Capture the cell that displays the provided text and extract its [X, Y] central coordinate. 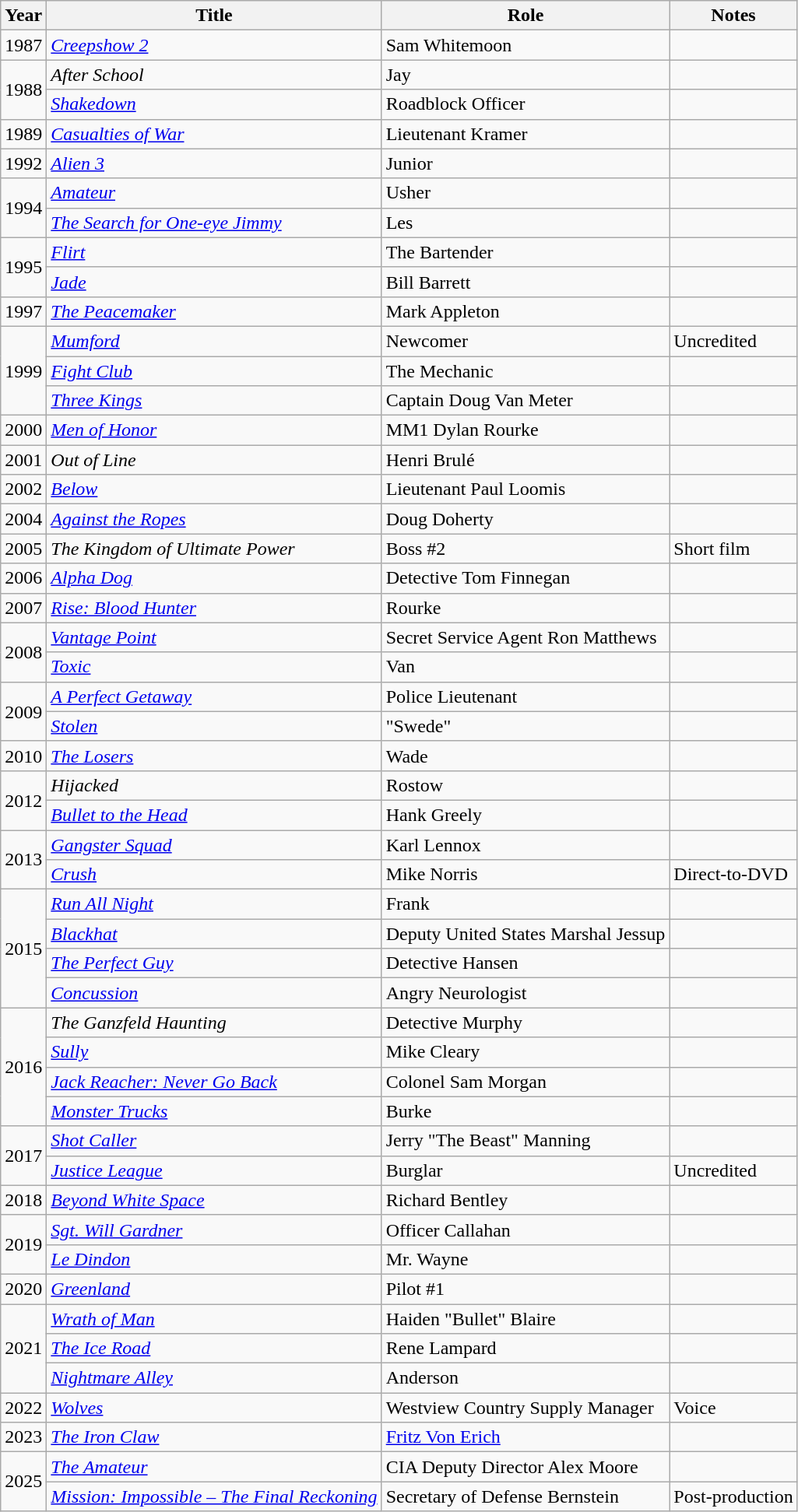
Men of Honor [214, 430]
Mark Appleton [526, 311]
The Perfect Guy [214, 963]
1992 [23, 163]
Burglar [526, 1170]
1988 [23, 89]
2005 [23, 549]
Casualties of War [214, 134]
Against the Ropes [214, 519]
Direct-to-DVD [733, 875]
2010 [23, 756]
Usher [526, 193]
Hank Greely [526, 815]
2007 [23, 608]
Detective Murphy [526, 1023]
1989 [23, 134]
Rostow [526, 785]
Role [526, 16]
Fritz Von Erich [526, 1437]
Alien 3 [214, 163]
Shakedown [214, 104]
2001 [23, 460]
Officer Callahan [526, 1230]
Captain Doug Van Meter [526, 401]
1987 [23, 45]
Title [214, 16]
Bill Barrett [526, 282]
Haiden "Bullet" Blaire [526, 1319]
2008 [23, 652]
2020 [23, 1289]
Rene Lampard [526, 1349]
Van [526, 667]
2012 [23, 800]
"Swede" [526, 726]
A Perfect Getaway [214, 696]
Jade [214, 282]
Hijacked [214, 785]
2016 [23, 1067]
After School [214, 75]
The Losers [214, 756]
Detective Tom Finnegan [526, 578]
Out of Line [214, 460]
MM1 Dylan Rourke [526, 430]
1995 [23, 267]
2019 [23, 1244]
Post-production [733, 1496]
Secret Service Agent Ron Matthews [526, 637]
Nightmare Alley [214, 1378]
Sam Whitemoon [526, 45]
Short film [733, 549]
The Ice Road [214, 1349]
2018 [23, 1200]
Doug Doherty [526, 519]
Creepshow 2 [214, 45]
2002 [23, 489]
Sgt. Will Gardner [214, 1230]
Alpha Dog [214, 578]
Mission: Impossible – The Final Reckoning [214, 1496]
Mike Cleary [526, 1052]
Police Lieutenant [526, 696]
Toxic [214, 667]
Bullet to the Head [214, 815]
The Mechanic [526, 371]
Wrath of Man [214, 1319]
Secretary of Defense Bernstein [526, 1496]
Frank [526, 904]
The Bartender [526, 252]
Three Kings [214, 401]
Stolen [214, 726]
Henri Brulé [526, 460]
Mr. Wayne [526, 1259]
Justice League [214, 1170]
2021 [23, 1349]
Anderson [526, 1378]
2015 [23, 949]
Run All Night [214, 904]
Burke [526, 1111]
Lieutenant Paul Loomis [526, 489]
2017 [23, 1156]
1999 [23, 370]
Wade [526, 756]
2022 [23, 1408]
Junior [526, 163]
Les [526, 223]
Colonel Sam Morgan [526, 1082]
2006 [23, 578]
The Search for One-eye Jimmy [214, 223]
Flirt [214, 252]
Deputy United States Marshal Jessup [526, 934]
2023 [23, 1437]
Monster Trucks [214, 1111]
Vantage Point [214, 637]
Shot Caller [214, 1141]
Karl Lennox [526, 844]
Concussion [214, 993]
Gangster Squad [214, 844]
1994 [23, 208]
Amateur [214, 193]
The Kingdom of Ultimate Power [214, 549]
Year [23, 16]
Lieutenant Kramer [526, 134]
Notes [733, 16]
2009 [23, 711]
Jerry "The Beast" Manning [526, 1141]
2013 [23, 859]
Roadblock Officer [526, 104]
2000 [23, 430]
CIA Deputy Director Alex Moore [526, 1467]
Sully [214, 1052]
2025 [23, 1482]
2004 [23, 519]
Greenland [214, 1289]
Beyond White Space [214, 1200]
Jack Reacher: Never Go Back [214, 1082]
Rourke [526, 608]
Below [214, 489]
Detective Hansen [526, 963]
Westview Country Supply Manager [526, 1408]
Voice [733, 1408]
Jay [526, 75]
Pilot #1 [526, 1289]
The Amateur [214, 1467]
The Ganzfeld Haunting [214, 1023]
Angry Neurologist [526, 993]
Richard Bentley [526, 1200]
The Iron Claw [214, 1437]
Boss #2 [526, 549]
Newcomer [526, 341]
Blackhat [214, 934]
Rise: Blood Hunter [214, 608]
The Peacemaker [214, 311]
Mumford [214, 341]
Fight Club [214, 371]
Crush [214, 875]
Wolves [214, 1408]
Mike Norris [526, 875]
Le Dindon [214, 1259]
1997 [23, 311]
